Capture the cell that displays the provided text and extract its (X, Y) central coordinate. 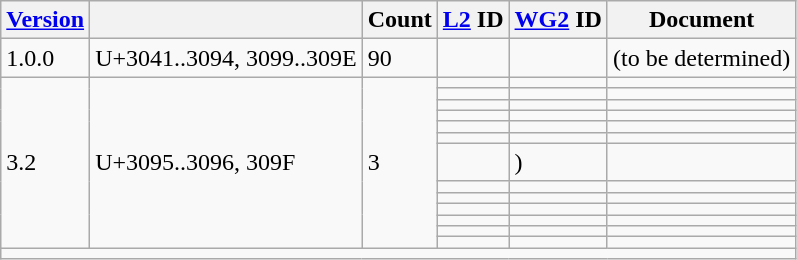
3.2 (46, 162)
(to be determined) (701, 58)
) (558, 162)
90 (400, 58)
Count (400, 20)
3 (400, 162)
Version (46, 20)
1.0.0 (46, 58)
L2 ID (473, 20)
Document (701, 20)
WG2 ID (558, 20)
U+3041..3094, 3099..309E (226, 58)
U+3095..3096, 309F (226, 162)
